Locate the cell with the specified text and output its [x, y] center coordinate. 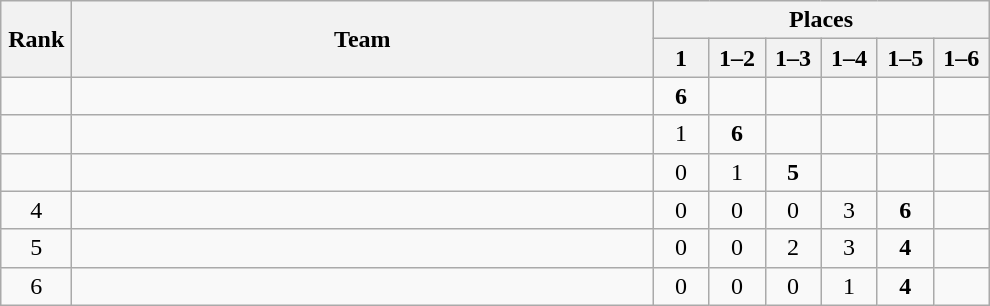
Rank [36, 39]
1–6 [961, 58]
2 [793, 248]
Team [362, 39]
1–3 [793, 58]
1–4 [849, 58]
1–2 [737, 58]
Places [821, 20]
1–5 [905, 58]
